Identify which cell holds the provided text, then report its [X, Y] central coordinate. 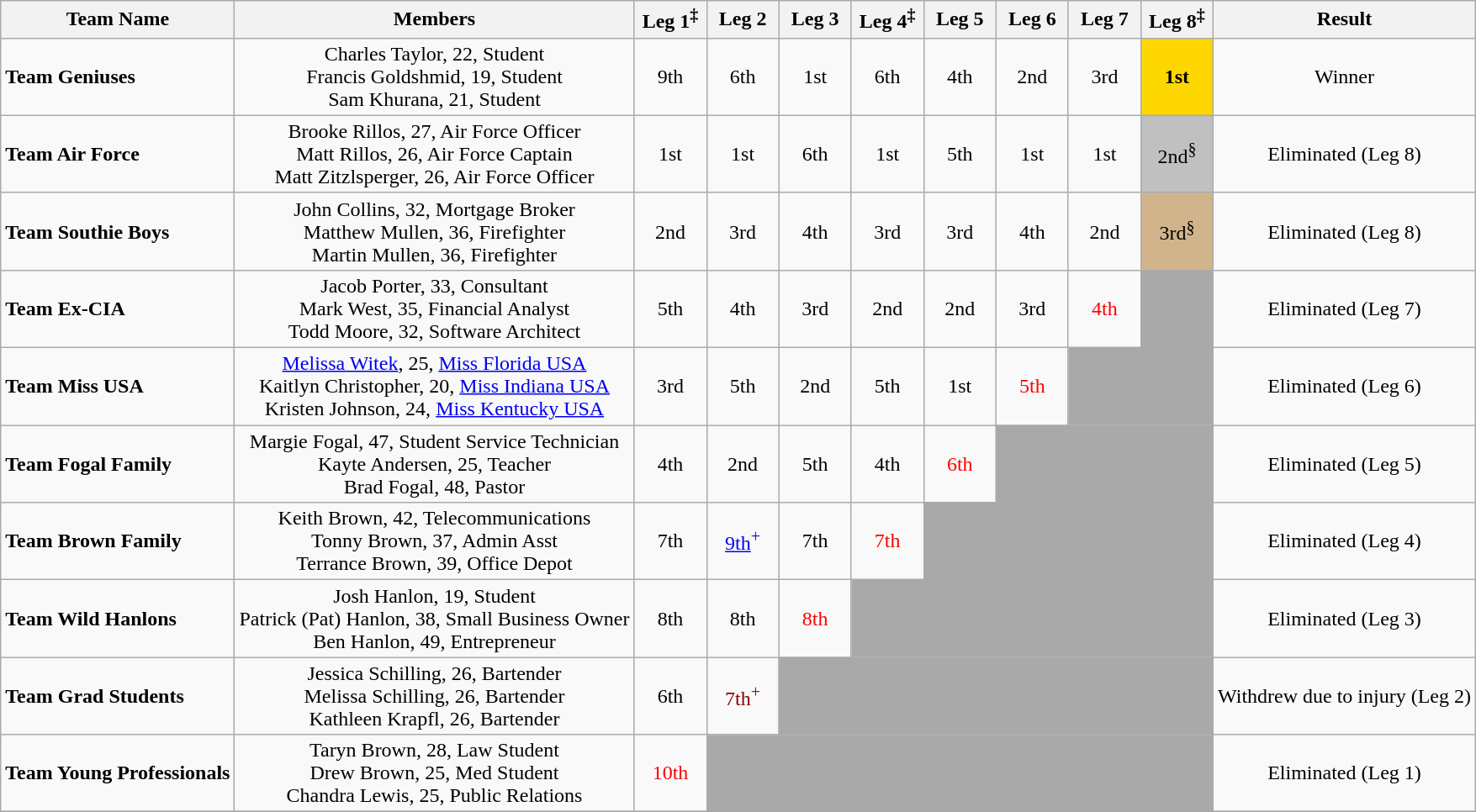
Team Name [118, 20]
Eliminated (Leg 5) [1344, 464]
3rd§ [1177, 231]
2nd§ [1177, 154]
Leg 5 [960, 20]
Leg 3 [815, 20]
Brooke Rillos, 27, Air Force OfficerMatt Rillos, 26, Air Force CaptainMatt Zitzlsperger, 26, Air Force Officer [434, 154]
Leg 6 [1032, 20]
Jessica Schilling, 26, BartenderMelissa Schilling, 26, BartenderKathleen Krapfl, 26, Bartender [434, 696]
Result [1344, 20]
Leg 2 [743, 20]
Eliminated (Leg 7) [1344, 308]
Members [434, 20]
9th [670, 76]
Team Miss USA [118, 387]
Team Southie Boys [118, 231]
Leg 4‡ [887, 20]
Eliminated (Leg 3) [1344, 619]
Withdrew due to injury (Leg 2) [1344, 696]
Team Young Professionals [118, 773]
Team Geniuses [118, 76]
Eliminated (Leg 6) [1344, 387]
Team Ex-CIA [118, 308]
Melissa Witek, 25, Miss Florida USAKaitlyn Christopher, 20, Miss Indiana USAKristen Johnson, 24, Miss Kentucky USA [434, 387]
Team Grad Students [118, 696]
Team Wild Hanlons [118, 619]
Keith Brown, 42, TelecommunicationsTonny Brown, 37, Admin AsstTerrance Brown, 39, Office Depot [434, 541]
Eliminated (Leg 4) [1344, 541]
10th [670, 773]
Team Brown Family [118, 541]
Winner [1344, 76]
7th+ [743, 696]
Team Fogal Family [118, 464]
John Collins, 32, Mortgage BrokerMatthew Mullen, 36, FirefighterMartin Mullen, 36, Firefighter [434, 231]
Margie Fogal, 47, Student Service TechnicianKayte Andersen, 25, TeacherBrad Fogal, 48, Pastor [434, 464]
Josh Hanlon, 19, StudentPatrick (Pat) Hanlon, 38, Small Business OwnerBen Hanlon, 49, Entrepreneur [434, 619]
Leg 8‡ [1177, 20]
Team Air Force [118, 154]
Jacob Porter, 33, ConsultantMark West, 35, Financial AnalystTodd Moore, 32, Software Architect [434, 308]
9th+ [743, 541]
Taryn Brown, 28, Law StudentDrew Brown, 25, Med StudentChandra Lewis, 25, Public Relations [434, 773]
Leg 1‡ [670, 20]
Charles Taylor, 22, StudentFrancis Goldshmid, 19, StudentSam Khurana, 21, Student [434, 76]
Eliminated (Leg 1) [1344, 773]
Leg 7 [1104, 20]
